Determine the (x, y) coordinate at the center of the cell enclosing the given text.  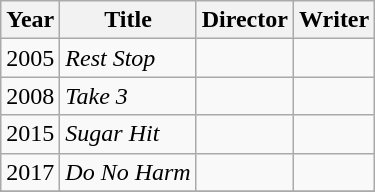
Take 3 (128, 96)
Rest Stop (128, 58)
2015 (30, 134)
Writer (334, 20)
Year (30, 20)
Do No Harm (128, 172)
Title (128, 20)
2008 (30, 96)
2017 (30, 172)
Director (244, 20)
2005 (30, 58)
Sugar Hit (128, 134)
